Pinpoint the cell where the given text exists, returning its [x, y] midpoint coordinate. 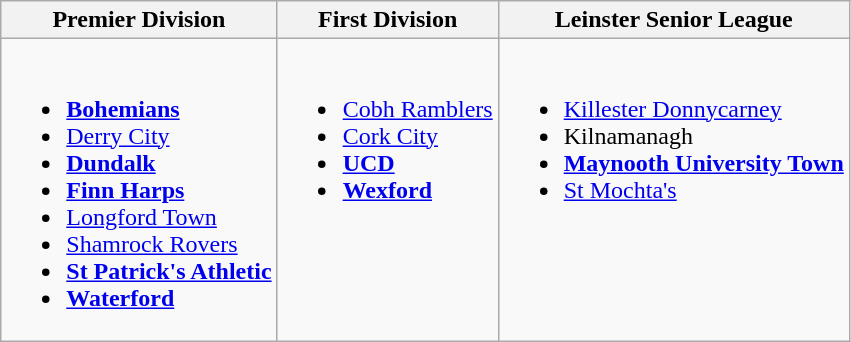
Leinster Senior League [674, 20]
BohemiansDerry CityDundalkFinn HarpsLongford TownShamrock RoversSt Patrick's AthleticWaterford [139, 190]
Killester DonnycarneyKilnamanaghMaynooth University TownSt Mochta's [674, 190]
Cobh RamblersCork CityUCDWexford [388, 190]
First Division [388, 20]
Premier Division [139, 20]
